Identify which cell holds the provided text, then report its [x, y] central coordinate. 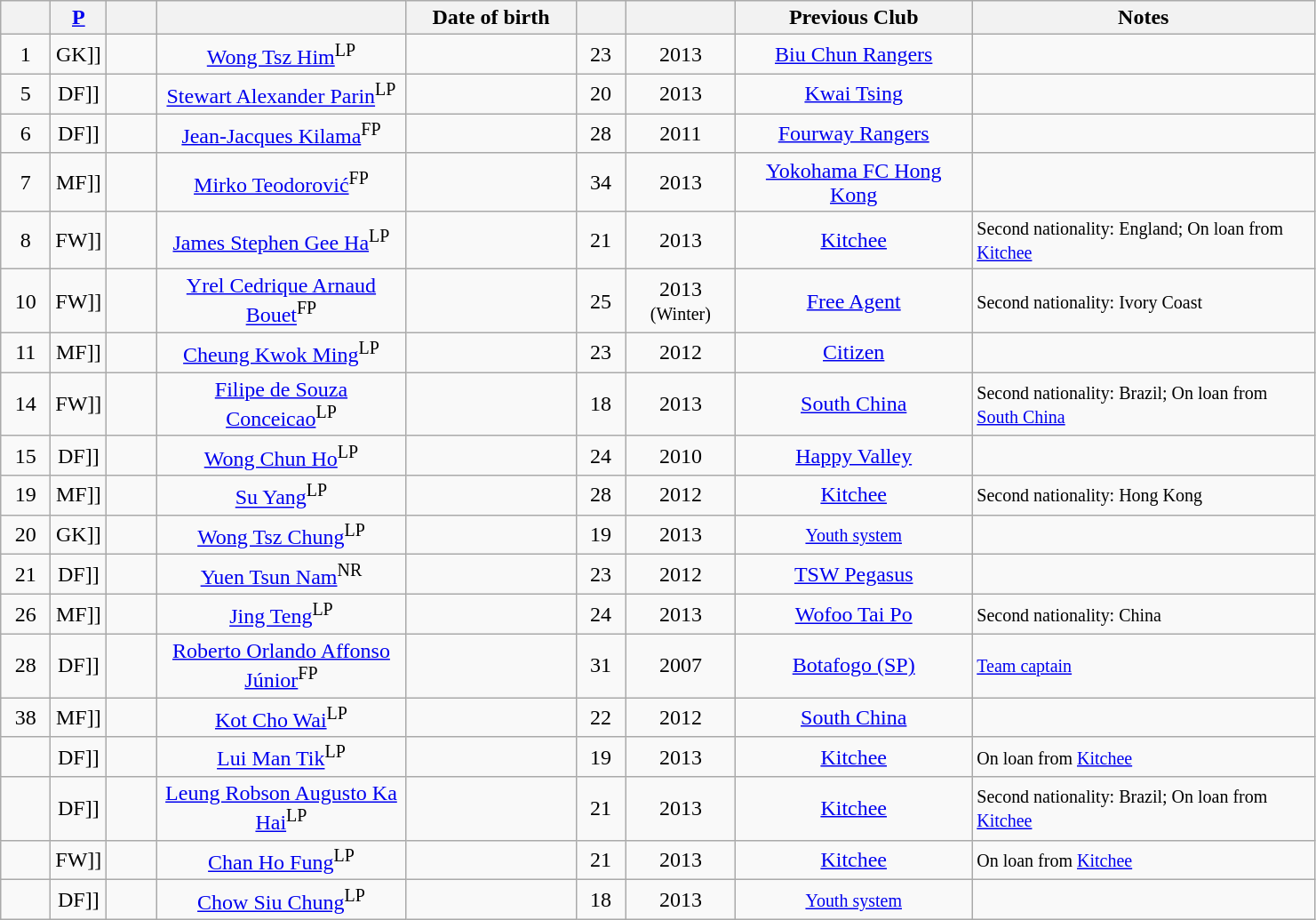
Botafogo (SP) [854, 666]
Kot Cho WaiLP [281, 718]
2010 [681, 455]
Second nationality: Brazil; On loan from Kitchee [1144, 809]
James Stephen Gee HaLP [281, 240]
Mirko TeodorovićFP [281, 181]
Jean-Jacques KilamaFP [281, 133]
1 [26, 55]
Yuen Tsun NamNR [281, 574]
38 [26, 718]
2007 [681, 666]
Happy Valley [854, 455]
Roberto Orlando Affonso JúniorFP [281, 666]
8 [26, 240]
Wofoo Tai Po [854, 613]
Leung Robson Augusto Ka HaiLP [281, 809]
Chow Siu ChungLP [281, 900]
26 [26, 613]
Second nationality: England; On loan from Kitchee [1144, 240]
Citizen [854, 352]
P [78, 18]
Second nationality: Hong Kong [1144, 496]
Notes [1144, 18]
2011 [681, 133]
Lui Man TikLP [281, 757]
Fourway Rangers [854, 133]
22 [601, 718]
Kwai Tsing [854, 94]
Wong Chun HoLP [281, 455]
Wong Tsz HimLP [281, 55]
Stewart Alexander ParinLP [281, 94]
Free Agent [854, 301]
Yrel Cedrique Arnaud BouetFP [281, 301]
Su YangLP [281, 496]
Wong Tsz ChungLP [281, 535]
Team captain [1144, 666]
Cheung Kwok MingLP [281, 352]
15 [26, 455]
Yokohama FC Hong Kong [854, 181]
Jing TengLP [281, 613]
Second nationality: Brazil; On loan from South China [1144, 404]
Second nationality: Ivory Coast [1144, 301]
2013 (Winter) [681, 301]
Filipe de Souza ConceicaoLP [281, 404]
Chan Ho FungLP [281, 860]
25 [601, 301]
Previous Club [854, 18]
14 [26, 404]
10 [26, 301]
Second nationality: China [1144, 613]
7 [26, 181]
31 [601, 666]
Date of birth [491, 18]
5 [26, 94]
11 [26, 352]
6 [26, 133]
34 [601, 181]
Biu Chun Rangers [854, 55]
TSW Pegasus [854, 574]
